Return (X, Y) of the center of cell containing provided text 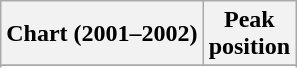
Chart (2001–2002) (102, 34)
Peakposition (249, 34)
